Pinpoint the cell where the given text exists, returning its [x, y] midpoint coordinate. 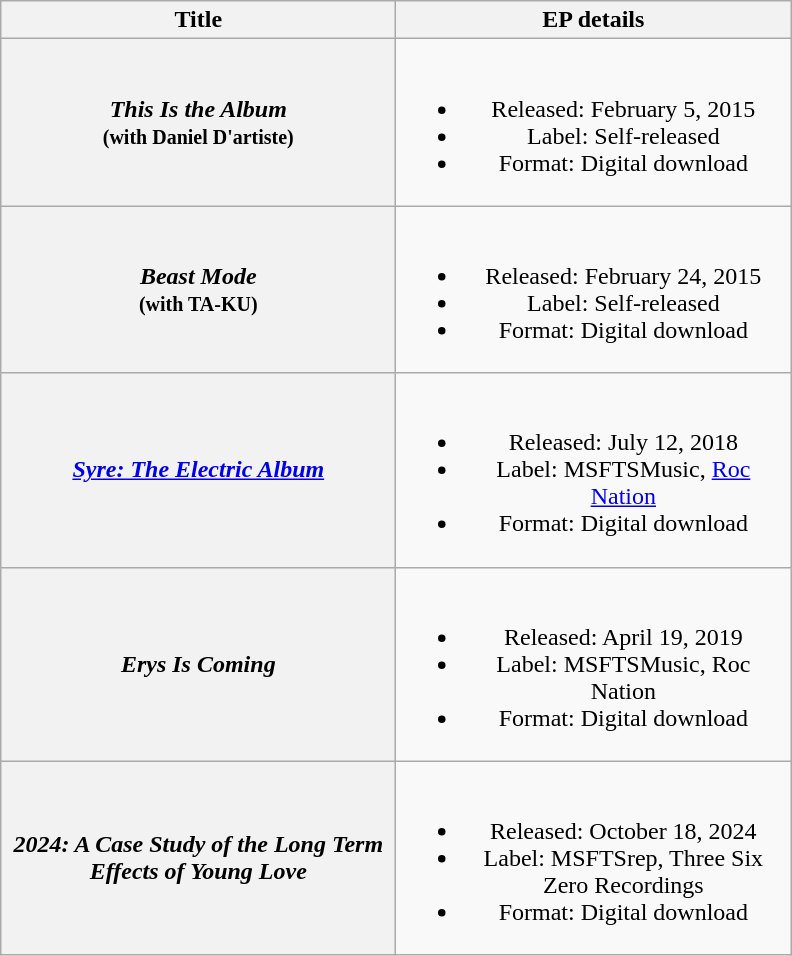
Released: July 12, 2018Label: MSFTSMusic, Roc NationFormat: Digital download [594, 470]
Syre: The Electric Album [198, 470]
Released: February 5, 2015Label: Self-releasedFormat: Digital download [594, 122]
Released: February 24, 2015Label: Self-releasedFormat: Digital download [594, 290]
EP details [594, 20]
2024: A Case Study of the Long Term Effects of Young Love [198, 858]
Beast Mode(with TA-KU) [198, 290]
Title [198, 20]
Released: April 19, 2019Label: MSFTSMusic, Roc NationFormat: Digital download [594, 664]
This Is the Album(with Daniel D'artiste) [198, 122]
Released: October 18, 2024Label: MSFTSrep, Three Six Zero RecordingsFormat: Digital download [594, 858]
Erys Is Coming [198, 664]
